Output the [x, y] coordinate of the center of the cell containing the given text.  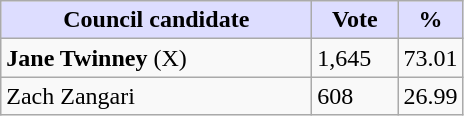
Council candidate [156, 20]
% [430, 20]
Jane Twinney (X) [156, 58]
26.99 [430, 96]
73.01 [430, 58]
608 [355, 96]
Zach Zangari [156, 96]
Vote [355, 20]
1,645 [355, 58]
